Determine the (x, y) coordinate at the center of the cell enclosing the given text.  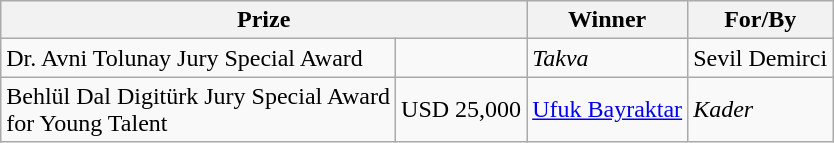
For/By (760, 20)
Winner (608, 20)
Ufuk Bayraktar (608, 110)
Takva (608, 58)
Behlül Dal Digitürk Jury Special Awardfor Young Talent (198, 110)
Sevil Demirci (760, 58)
Prize (264, 20)
Kader (760, 110)
Dr. Avni Tolunay Jury Special Award (198, 58)
USD 25,000 (462, 110)
